Return the [x, y] coordinate for the center point of the cell that contains the specified text.  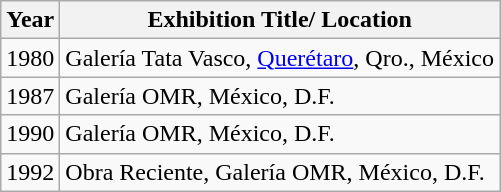
Galería Tata Vasco, Querétaro, Qro., México [280, 58]
1990 [30, 134]
1980 [30, 58]
Exhibition Title/ Location [280, 20]
1992 [30, 172]
Year [30, 20]
1987 [30, 96]
Obra Reciente, Galería OMR, México, D.F. [280, 172]
